From the cell containing the given text, extract its center point as [X, Y] coordinate. 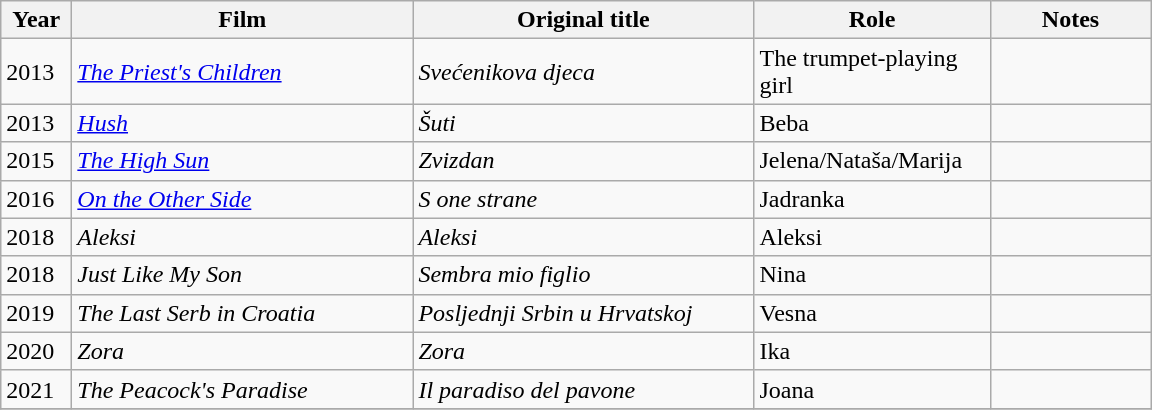
Original title [584, 20]
2016 [36, 199]
The Priest's Children [242, 72]
Hush [242, 123]
The High Sun [242, 161]
The trumpet-playing girl [872, 72]
Role [872, 20]
Joana [872, 389]
The Last Serb in Croatia [242, 313]
Beba [872, 123]
Posljednji Srbin u Hrvatskoj [584, 313]
On the Other Side [242, 199]
Jadranka [872, 199]
Just Like My Son [242, 275]
Year [36, 20]
Ika [872, 351]
Jelena/Nataša/Marija [872, 161]
Svećenikova djeca [584, 72]
Vesna [872, 313]
Nina [872, 275]
2015 [36, 161]
2019 [36, 313]
2020 [36, 351]
Film [242, 20]
Sembra mio figlio [584, 275]
Šuti [584, 123]
The Peacock's Paradise [242, 389]
2021 [36, 389]
S one strane [584, 199]
Notes [1070, 20]
Il paradiso del pavone [584, 389]
Zvizdan [584, 161]
